Detect which cell encompasses the target text, then output its [x, y] center coordinate. 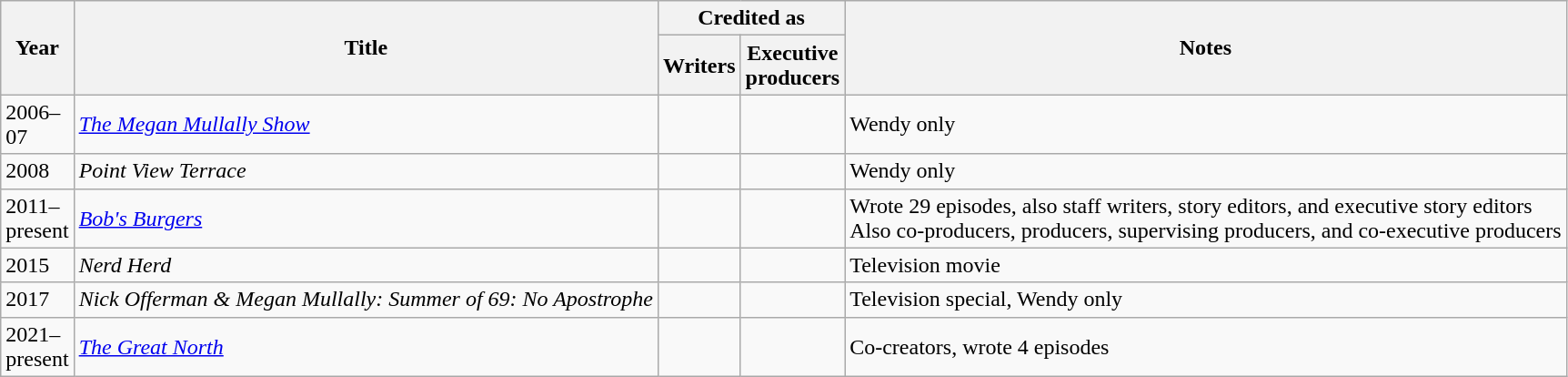
Executiveproducers [793, 66]
2006–07 [37, 124]
Nerd Herd [366, 265]
The Megan Mullally Show [366, 124]
2008 [37, 171]
Television special, Wendy only [1206, 300]
The Great North [366, 346]
Point View Terrace [366, 171]
Title [366, 47]
2017 [37, 300]
2011–present [37, 219]
Nick Offerman & Megan Mullally: Summer of 69: No Apostrophe [366, 300]
2015 [37, 265]
Writers [699, 66]
Credited as [751, 18]
Bob's Burgers [366, 219]
Co-creators, wrote 4 episodes [1206, 346]
Notes [1206, 47]
Television movie [1206, 265]
2021–present [37, 346]
Year [37, 47]
